Search for the cell housing the specified text and yield its (X, Y) center coordinate. 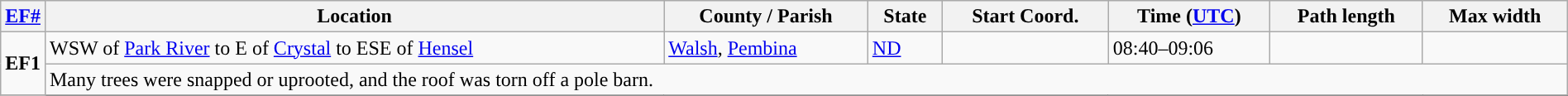
ND (905, 48)
EF# (23, 17)
Many trees were snapped or uprooted, and the roof was torn off a pole barn. (806, 79)
Start Coord. (1025, 17)
County / Parish (766, 17)
08:40–09:06 (1189, 48)
Walsh, Pembina (766, 48)
Max width (1495, 17)
State (905, 17)
Time (UTC) (1189, 17)
Path length (1346, 17)
WSW of Park River to E of Crystal to ESE of Hensel (354, 48)
Location (354, 17)
EF1 (23, 64)
